Detect which cell encompasses the target text, then output its [X, Y] center coordinate. 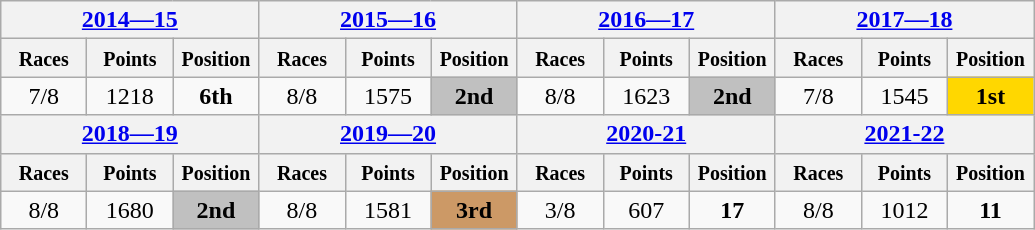
607 [646, 210]
3rd [474, 210]
2015—16 [388, 20]
2014—15 [130, 20]
2018—19 [130, 134]
2020-21 [646, 134]
6th [216, 96]
2017—18 [904, 20]
1623 [646, 96]
11 [990, 210]
1012 [904, 210]
1545 [904, 96]
2021-22 [904, 134]
17 [732, 210]
1575 [388, 96]
1218 [130, 96]
1581 [388, 210]
2016—17 [646, 20]
1st [990, 96]
2019—20 [388, 134]
3/8 [560, 210]
1680 [130, 210]
